Output the [x, y] coordinate of the center of the cell containing the given text.  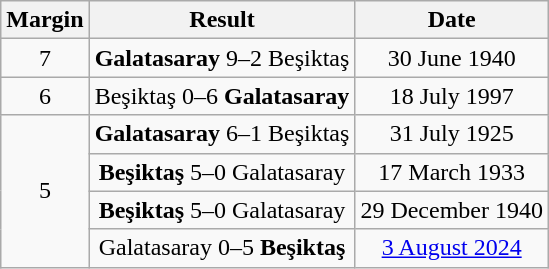
Result [222, 20]
Galatasaray 9–2 Beşiktaş [222, 58]
7 [45, 58]
Margin [45, 20]
5 [45, 191]
29 December 1940 [452, 210]
Date [452, 20]
31 July 1925 [452, 134]
18 July 1997 [452, 96]
Galatasaray 6–1 Beşiktaş [222, 134]
Beşiktaş 0–6 Galatasaray [222, 96]
Galatasaray 0–5 Beşiktaş [222, 248]
17 March 1933 [452, 172]
3 August 2024 [452, 248]
30 June 1940 [452, 58]
6 [45, 96]
